Scan for the cell matching the given text and deliver its [X, Y] coordinate at center. 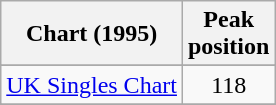
118 [228, 85]
Peakposition [228, 34]
UK Singles Chart [92, 85]
Chart (1995) [92, 34]
